Return the [x, y] coordinate for the center point of the cell that contains the specified text.  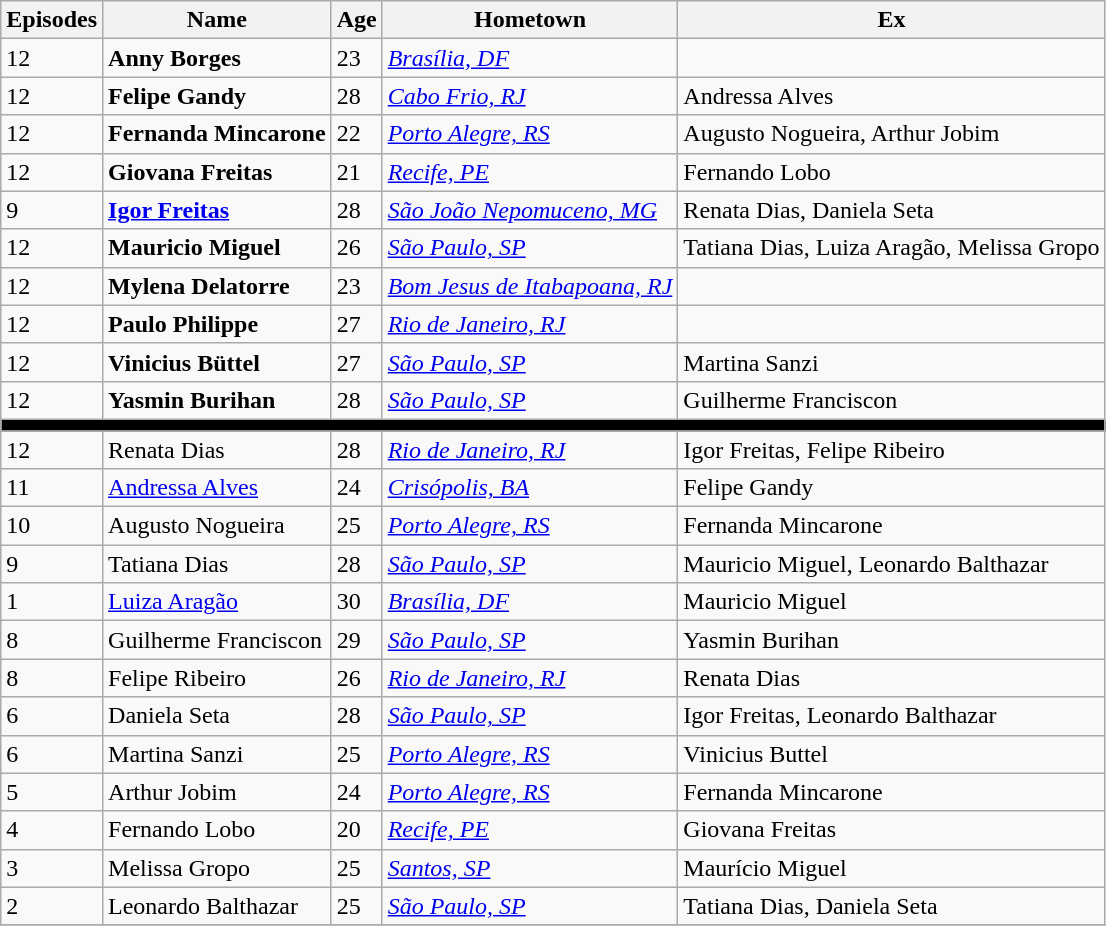
Arthur Jobim [218, 792]
Maurício Miguel [892, 868]
Igor Freitas, Leonardo Balthazar [892, 716]
Tatiana Dias [218, 564]
30 [356, 602]
Crisópolis, BA [530, 488]
Paulo Philippe [218, 324]
21 [356, 172]
Mauricio Miguel, Leonardo Balthazar [892, 564]
Augusto Nogueira, Arthur Jobim [892, 134]
22 [356, 134]
10 [52, 526]
Augusto Nogueira [218, 526]
Melissa Gropo [218, 868]
Luiza Aragão [218, 602]
Hometown [530, 20]
Mylena Delatorre [218, 286]
Igor Freitas, Felipe Ribeiro [892, 449]
Vinicius Buttel [892, 754]
1 [52, 602]
5 [52, 792]
Tatiana Dias, Daniela Seta [892, 906]
20 [356, 830]
São João Nepomuceno, MG [530, 210]
Leonardo Balthazar [218, 906]
4 [52, 830]
Episodes [52, 20]
2 [52, 906]
29 [356, 640]
Anny Borges [218, 58]
Bom Jesus de Itabapoana, RJ [530, 286]
Name [218, 20]
Renata Dias, Daniela Seta [892, 210]
Igor Freitas [218, 210]
3 [52, 868]
Santos, SP [530, 868]
Daniela Seta [218, 716]
Cabo Frio, RJ [530, 96]
Vinicius Büttel [218, 362]
Tatiana Dias, Luiza Aragão, Melissa Gropo [892, 248]
Ex [892, 20]
11 [52, 488]
Age [356, 20]
Felipe Ribeiro [218, 678]
